Determine the (X, Y) coordinate at the center of the cell enclosing the given text.  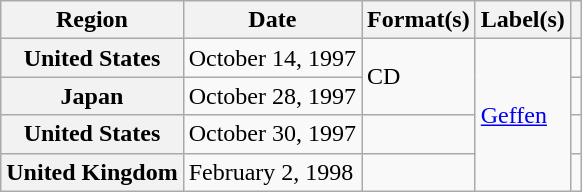
October 14, 1997 (272, 58)
Label(s) (522, 20)
October 30, 1997 (272, 134)
Japan (92, 96)
Format(s) (419, 20)
Date (272, 20)
Region (92, 20)
United Kingdom (92, 172)
February 2, 1998 (272, 172)
October 28, 1997 (272, 96)
CD (419, 77)
Geffen (522, 115)
